Detect which cell encompasses the target text, then output its [x, y] center coordinate. 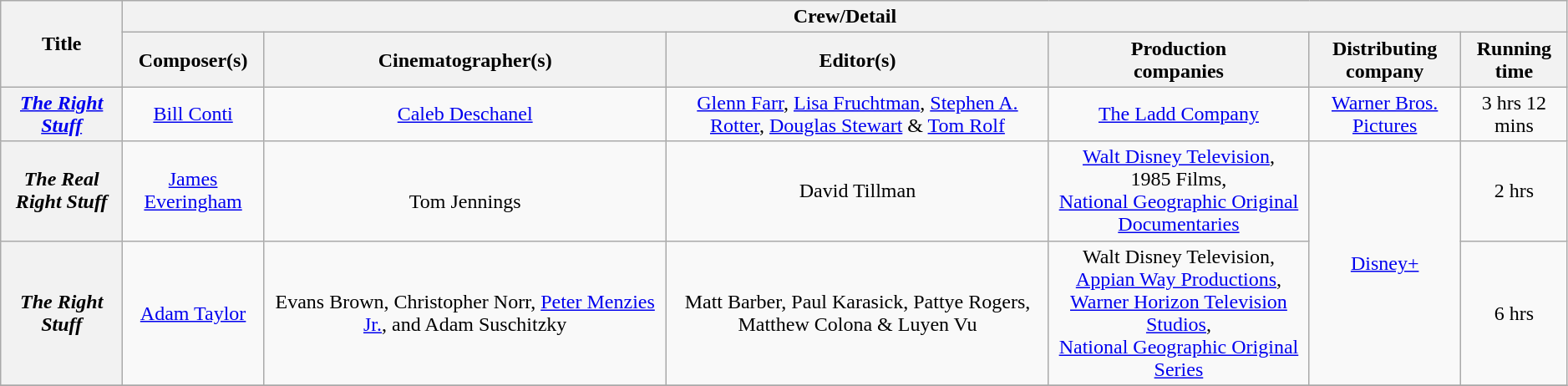
Glenn Farr, Lisa Fruchtman, Stephen A. Rotter, Douglas Stewart & Tom Rolf [857, 114]
3 hrs 12 mins [1515, 114]
Running time [1515, 60]
Warner Bros. Pictures [1385, 114]
Adam Taylor [194, 312]
Matt Barber, Paul Karasick, Pattye Rogers, Matthew Colona & Luyen Vu [857, 312]
David Tillman [857, 190]
Crew/Detail [845, 17]
Editor(s) [857, 60]
Production companies [1179, 60]
Bill Conti [194, 114]
6 hrs [1515, 312]
Cinematographer(s) [465, 60]
Evans Brown, Christopher Norr, Peter Menzies Jr., and Adam Suschitzky [465, 312]
Caleb Deschanel [465, 114]
Tom Jennings [465, 190]
Distributing company [1385, 60]
Composer(s) [194, 60]
The Ladd Company [1179, 114]
Walt Disney Television, 1985 Films, National Geographic Original Documentaries [1179, 190]
Title [62, 43]
2 hrs [1515, 190]
The Real Right Stuff [62, 190]
James Everingham [194, 190]
Disney+ [1385, 263]
Walt Disney Television, Appian Way Productions, Warner Horizon Television Studios, National Geographic Original Series [1179, 312]
